Find where the given text appears and provide that cell's center as [X, Y] coordinate. 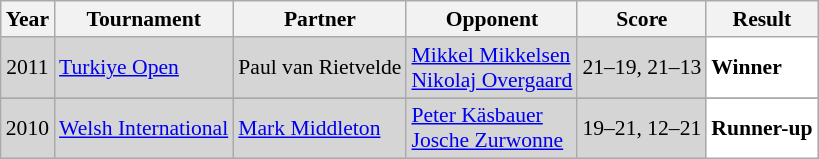
Runner-up [762, 128]
Mikkel Mikkelsen Nikolaj Overgaard [492, 68]
Tournament [144, 19]
Winner [762, 68]
Welsh International [144, 128]
19–21, 12–21 [642, 128]
Partner [320, 19]
21–19, 21–13 [642, 68]
Score [642, 19]
Paul van Rietvelde [320, 68]
Mark Middleton [320, 128]
2010 [28, 128]
Year [28, 19]
Opponent [492, 19]
Peter Käsbauer Josche Zurwonne [492, 128]
2011 [28, 68]
Result [762, 19]
Turkiye Open [144, 68]
